Search for the cell housing the specified text and yield its [x, y] center coordinate. 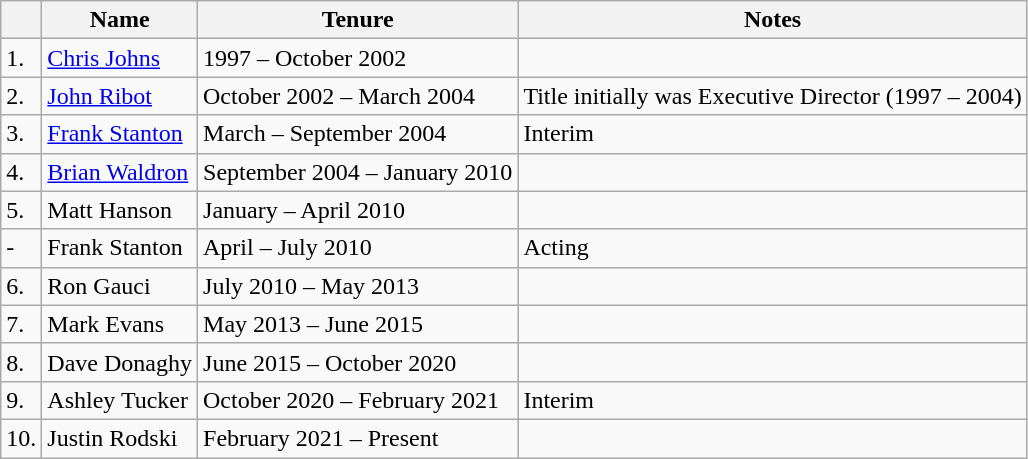
9. [22, 400]
4. [22, 172]
February 2021 – Present [358, 438]
John Ribot [120, 96]
Matt Hanson [120, 210]
September 2004 – January 2010 [358, 172]
5. [22, 210]
April – July 2010 [358, 248]
June 2015 – October 2020 [358, 362]
Ron Gauci [120, 286]
Notes [772, 20]
2. [22, 96]
Name [120, 20]
10. [22, 438]
October 2020 – February 2021 [358, 400]
Dave Donaghy [120, 362]
Title initially was Executive Director (1997 – 2004) [772, 96]
May 2013 – June 2015 [358, 324]
January – April 2010 [358, 210]
Chris Johns [120, 58]
Ashley Tucker [120, 400]
Justin Rodski [120, 438]
7. [22, 324]
March – September 2004 [358, 134]
6. [22, 286]
Acting [772, 248]
8. [22, 362]
Mark Evans [120, 324]
- [22, 248]
Brian Waldron [120, 172]
1997 – October 2002 [358, 58]
1. [22, 58]
3. [22, 134]
Tenure [358, 20]
July 2010 – May 2013 [358, 286]
October 2002 – March 2004 [358, 96]
